Identify which cell holds the provided text, then report its (X, Y) central coordinate. 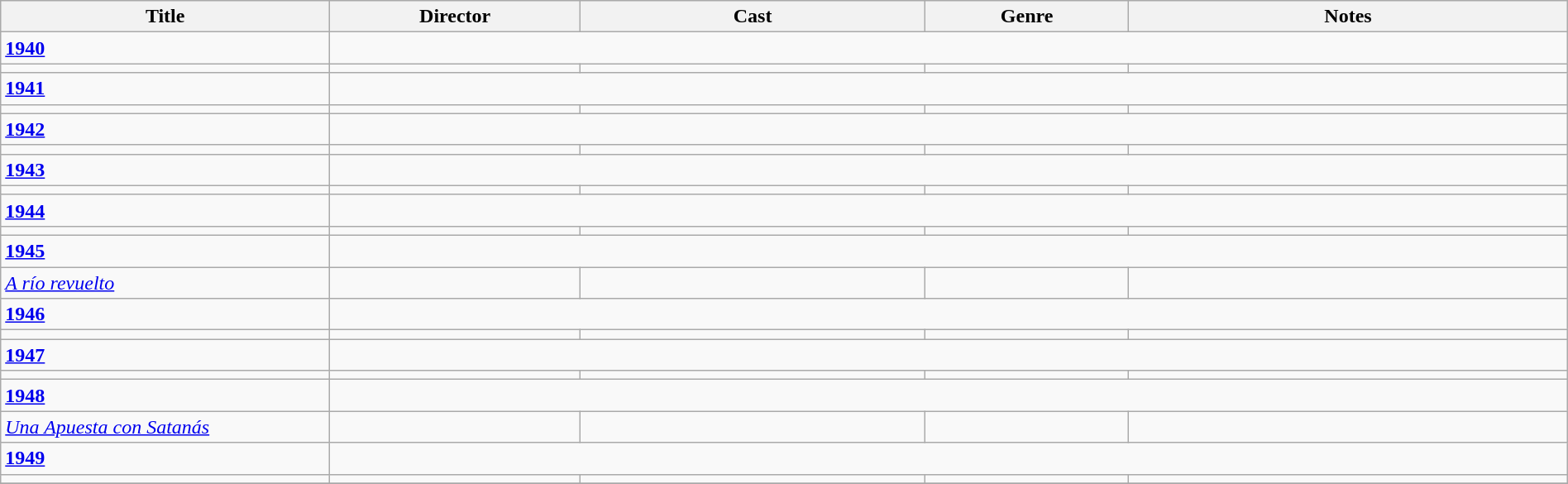
1940 (165, 48)
1946 (165, 314)
1948 (165, 395)
Director (455, 17)
1949 (165, 458)
1945 (165, 251)
Una Apuesta con Satanás (165, 427)
1941 (165, 89)
1943 (165, 170)
Cast (753, 17)
Notes (1348, 17)
1944 (165, 210)
1942 (165, 129)
Title (165, 17)
Genre (1026, 17)
A río revuelto (165, 282)
1947 (165, 355)
